Pinpoint the cell where the given text exists, returning its (X, Y) midpoint coordinate. 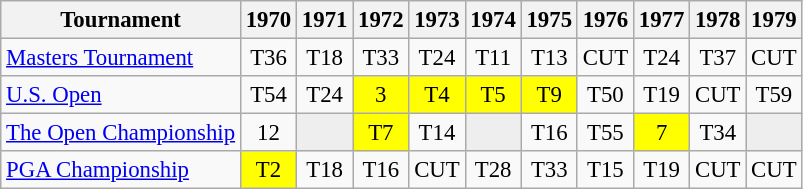
T55 (605, 133)
The Open Championship (121, 133)
Tournament (121, 20)
T59 (774, 95)
1977 (661, 20)
T15 (605, 170)
T9 (549, 95)
T37 (718, 58)
T50 (605, 95)
T7 (381, 133)
T13 (549, 58)
1974 (493, 20)
3 (381, 95)
T28 (493, 170)
Masters Tournament (121, 58)
1971 (325, 20)
1978 (718, 20)
T14 (437, 133)
T5 (493, 95)
PGA Championship (121, 170)
T11 (493, 58)
T4 (437, 95)
1976 (605, 20)
12 (268, 133)
U.S. Open (121, 95)
T36 (268, 58)
1972 (381, 20)
1979 (774, 20)
1973 (437, 20)
T34 (718, 133)
1970 (268, 20)
T54 (268, 95)
1975 (549, 20)
T2 (268, 170)
7 (661, 133)
